Return [x, y] of the center of cell containing provided text 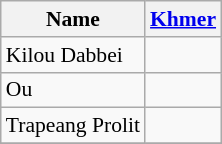
Name [73, 19]
Ou [73, 90]
Kilou Dabbei [73, 55]
Khmer [183, 19]
Trapeang Prolit [73, 126]
